Return [X, Y] of the center of cell containing provided text 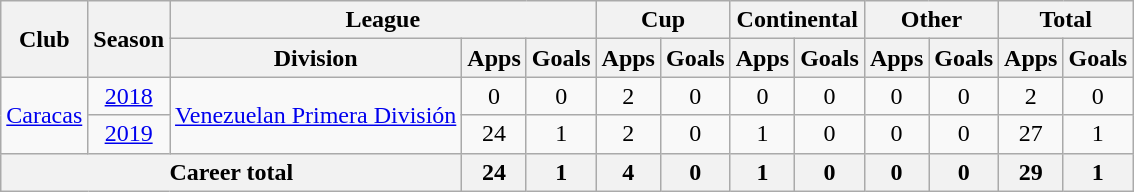
Other [931, 20]
League [383, 20]
29 [1031, 172]
Career total [232, 172]
Caracas [44, 115]
Total [1066, 20]
2018 [129, 96]
Division [316, 58]
Cup [663, 20]
Club [44, 39]
Venezuelan Primera División [316, 115]
Continental [797, 20]
2019 [129, 134]
4 [628, 172]
Season [129, 39]
27 [1031, 134]
